Detect which cell encompasses the target text, then output its (X, Y) center coordinate. 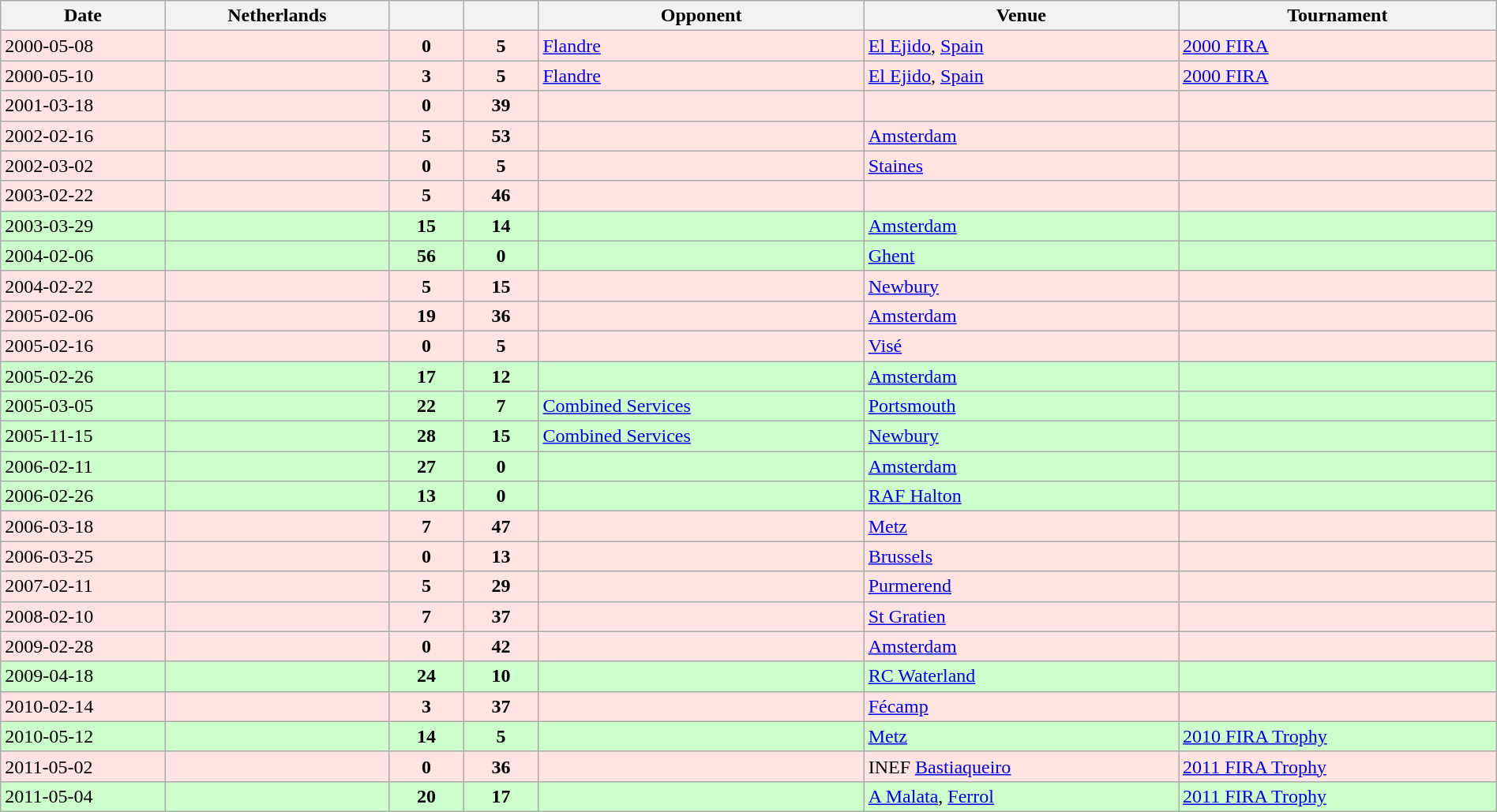
2005-02-16 (83, 346)
Purmerend (1021, 586)
27 (426, 466)
Brussels (1021, 556)
2000-05-08 (83, 46)
INEF Bastiaqueiro (1021, 766)
2003-03-29 (83, 226)
2004-02-22 (83, 286)
2006-03-25 (83, 556)
Staines (1021, 166)
St Gratien (1021, 616)
42 (501, 646)
56 (426, 256)
2010-05-12 (83, 736)
39 (501, 106)
Opponent (701, 16)
12 (501, 376)
Portsmouth (1021, 406)
2004-02-06 (83, 256)
Netherlands (276, 16)
2009-04-18 (83, 676)
2011-05-02 (83, 766)
53 (501, 136)
Date (83, 16)
47 (501, 526)
2009-02-28 (83, 646)
RC Waterland (1021, 676)
24 (426, 676)
Fécamp (1021, 706)
10 (501, 676)
2001-03-18 (83, 106)
2000-05-10 (83, 76)
2005-11-15 (83, 436)
2010-02-14 (83, 706)
RAF Halton (1021, 496)
46 (501, 196)
2005-03-05 (83, 406)
Ghent (1021, 256)
22 (426, 406)
2005-02-06 (83, 316)
2005-02-26 (83, 376)
2007-02-11 (83, 586)
2010 FIRA Trophy (1338, 736)
19 (426, 316)
Venue (1021, 16)
29 (501, 586)
20 (426, 796)
2008-02-10 (83, 616)
2011-05-04 (83, 796)
2003-02-22 (83, 196)
2002-03-02 (83, 166)
2006-02-11 (83, 466)
2006-02-26 (83, 496)
2006-03-18 (83, 526)
2002-02-16 (83, 136)
A Malata, Ferrol (1021, 796)
28 (426, 436)
Tournament (1338, 16)
Visé (1021, 346)
